Search for the cell housing the specified text and yield its [X, Y] center coordinate. 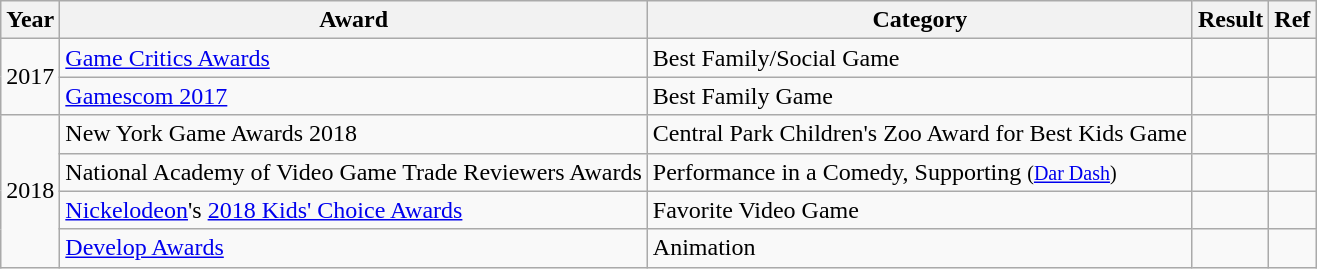
Nickelodeon's 2018 Kids' Choice Awards [354, 210]
Animation [920, 248]
Ref [1292, 20]
Develop Awards [354, 248]
Result [1230, 20]
National Academy of Video Game Trade Reviewers Awards [354, 172]
New York Game Awards 2018 [354, 134]
Best Family/Social Game [920, 58]
Performance in a Comedy, Supporting (Dar Dash) [920, 172]
Gamescom 2017 [354, 96]
Game Critics Awards [354, 58]
2017 [30, 77]
2018 [30, 191]
Favorite Video Game [920, 210]
Central Park Children's Zoo Award for Best Kids Game [920, 134]
Award [354, 20]
Category [920, 20]
Best Family Game [920, 96]
Year [30, 20]
